Locate the cell with the specified text and output its [X, Y] center coordinate. 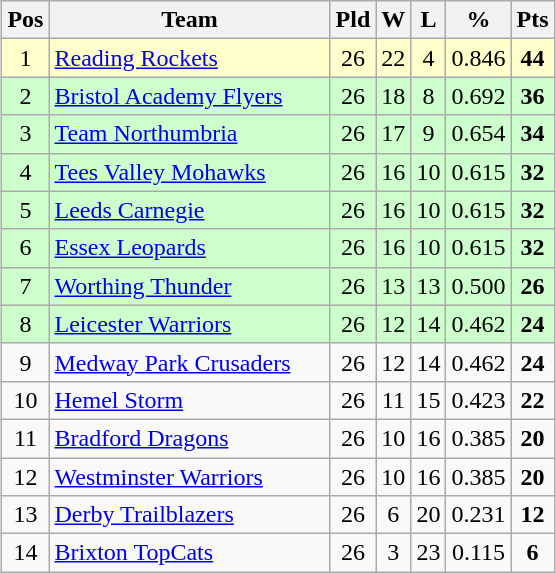
Leeds Carnegie [190, 210]
17 [394, 134]
Brixton TopCats [190, 553]
2 [26, 96]
Pts [532, 20]
7 [26, 286]
Westminster Warriors [190, 477]
Worthing Thunder [190, 286]
Bristol Academy Flyers [190, 96]
W [394, 20]
Reading Rockets [190, 58]
0.115 [478, 553]
0.231 [478, 515]
0.500 [478, 286]
Tees Valley Mohawks [190, 172]
0.846 [478, 58]
18 [394, 96]
44 [532, 58]
Derby Trailblazers [190, 515]
15 [428, 400]
0.654 [478, 134]
Pld [353, 20]
Leicester Warriors [190, 324]
36 [532, 96]
0.692 [478, 96]
Hemel Storm [190, 400]
L [428, 20]
Pos [26, 20]
5 [26, 210]
34 [532, 134]
0.423 [478, 400]
Team Northumbria [190, 134]
Bradford Dragons [190, 438]
% [478, 20]
23 [428, 553]
Essex Leopards [190, 248]
Medway Park Crusaders [190, 362]
Team [190, 20]
1 [26, 58]
